Output the (x, y) coordinate of the center of the cell containing the given text.  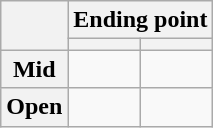
Ending point (140, 20)
Mid (34, 69)
Open (34, 107)
